Locate the cell with the specified text and output its (X, Y) center coordinate. 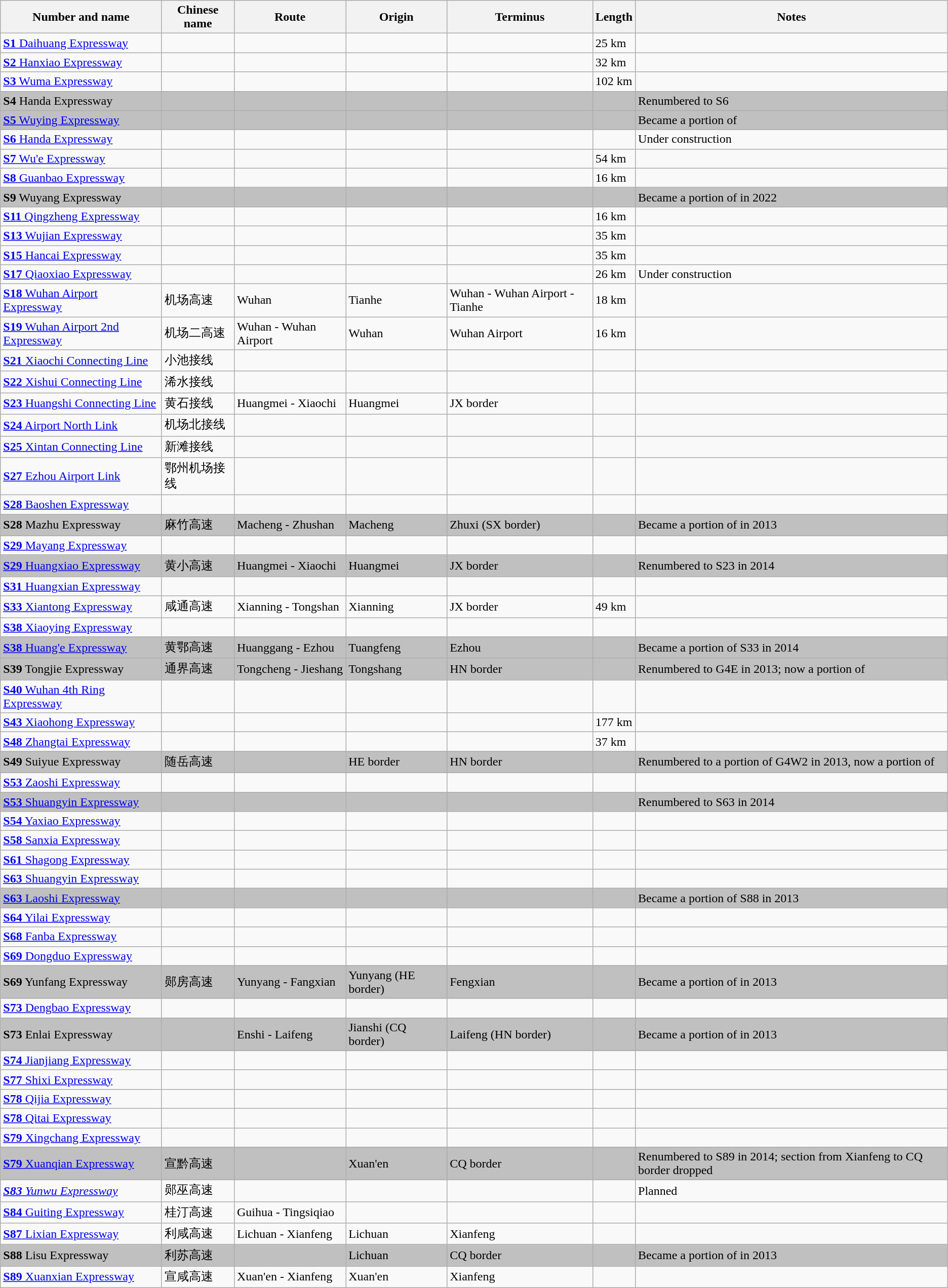
S79 Xuanqian Expressway (81, 1163)
HE border (397, 762)
Guihua - Tingsiqiao (290, 1212)
S18 Wuhan Airport Expressway (81, 301)
S40 Wuhan 4th Ring Expressway (81, 697)
麻竹高速 (197, 526)
宣黔高速 (197, 1163)
S33 Xiantong Expressway (81, 607)
Wuhan Airport (520, 333)
Tianhe (397, 301)
S87 Lixian Expressway (81, 1234)
S4 Handa Expressway (81, 101)
S11 Qingzheng Expressway (81, 216)
Jianshi (CQ border) (397, 1034)
Notes (792, 17)
机场二高速 (197, 333)
Fengxian (520, 982)
S28 Mazhu Expressway (81, 526)
S2 Hanxiao Expressway (81, 62)
18 km (614, 301)
26 km (614, 274)
鄂州机场接线 (197, 476)
S63 Laoshi Expressway (81, 898)
Enshi - Laifeng (290, 1034)
桂汀高速 (197, 1212)
Renumbered to G4E in 2013; now a portion of (792, 669)
102 km (614, 82)
Renumbered to S6 (792, 101)
S9 Wuyang Expressway (81, 197)
黄石接线 (197, 404)
Xianning (397, 607)
S39 Tongjie Expressway (81, 669)
S25 Xintan Connecting Line (81, 447)
37 km (614, 742)
S78 Qitai Expressway (81, 1118)
S13 Wujian Expressway (81, 235)
Origin (397, 17)
S64 Yilai Expressway (81, 917)
S22 Xishui Connecting Line (81, 382)
黄鄂高速 (197, 648)
S54 Yaxiao Expressway (81, 821)
54 km (614, 158)
S83 Yunwu Expressway (81, 1191)
Became a portion of S33 in 2014 (792, 648)
Laifeng (HN border) (520, 1034)
Huanggang - Ezhou (290, 648)
S6 Handa Expressway (81, 139)
S19 Wuhan Airport 2nd Expressway (81, 333)
S77 Shixi Expressway (81, 1079)
利苏高速 (197, 1256)
S88 Lisu Expressway (81, 1256)
S29 Mayang Expressway (81, 545)
S78 Qijia Expressway (81, 1099)
S17 Qiaoxiao Expressway (81, 274)
S61 Shagong Expressway (81, 860)
郧巫高速 (197, 1191)
S84 Guiting Expressway (81, 1212)
S24 Airport North Link (81, 425)
Became a portion of in 2022 (792, 197)
S38 Huang'e Expressway (81, 648)
S79 Xingchang Expressway (81, 1138)
Became a portion of S88 in 2013 (792, 898)
浠水接线 (197, 382)
S1 Daihuang Expressway (81, 43)
S49 Suiyue Expressway (81, 762)
S31 Huangxian Expressway (81, 586)
S21 Xiaochi Connecting Line (81, 360)
S73 Dengbao Expressway (81, 1008)
Wuhan - Wuhan Airport - Tianhe (520, 301)
S27 Ezhou Airport Link (81, 476)
随岳高速 (197, 762)
S3 Wuma Expressway (81, 82)
Number and name (81, 17)
新滩接线 (197, 447)
S38 Xiaoying Expressway (81, 627)
通界高速 (197, 669)
S68 Fanba Expressway (81, 937)
Tongcheng - Jieshang (290, 669)
Macheng - Zhushan (290, 526)
S48 Zhangtai Expressway (81, 742)
S28 Baoshen Expressway (81, 505)
Length (614, 17)
Chinese name (197, 17)
Lichuan - Xianfeng (290, 1234)
S43 Xiaohong Expressway (81, 722)
S58 Sanxia Expressway (81, 840)
S73 Enlai Expressway (81, 1034)
机场北接线 (197, 425)
Xianning - Tongshan (290, 607)
黄小高速 (197, 566)
S15 Hancai Expressway (81, 255)
S69 Yunfang Expressway (81, 982)
Macheng (397, 526)
25 km (614, 43)
S53 Shuangyin Expressway (81, 801)
177 km (614, 722)
S53 Zaoshi Expressway (81, 782)
S29 Huangxiao Expressway (81, 566)
宣咸高速 (197, 1277)
Renumbered to S89 in 2014; section from Xianfeng to CQ border dropped (792, 1163)
机场高速 (197, 301)
S7 Wu'e Expressway (81, 158)
Zhuxi (SX border) (520, 526)
Planned (792, 1191)
S63 Shuangyin Expressway (81, 879)
Yunyang (HE border) (397, 982)
Xuan'en - Xianfeng (290, 1277)
小池接线 (197, 360)
Wuhan - Wuhan Airport (290, 333)
Yunyang - Fangxian (290, 982)
Tuangfeng (397, 648)
利咸高速 (197, 1234)
Renumbered to S23 in 2014 (792, 566)
32 km (614, 62)
Became a portion of (792, 120)
49 km (614, 607)
Route (290, 17)
S89 Xuanxian Expressway (81, 1277)
S74 Jianjiang Expressway (81, 1060)
郧房高速 (197, 982)
S5 Wuying Expressway (81, 120)
S23 Huangshi Connecting Line (81, 404)
Tongshang (397, 669)
S8 Guanbao Expressway (81, 178)
Renumbered to a portion of G4W2 in 2013, now a portion of (792, 762)
Renumbered to S63 in 2014 (792, 801)
Terminus (520, 17)
Ezhou (520, 648)
S69 Dongduo Expressway (81, 956)
咸通高速 (197, 607)
